Capture the cell that displays the provided text and extract its [x, y] central coordinate. 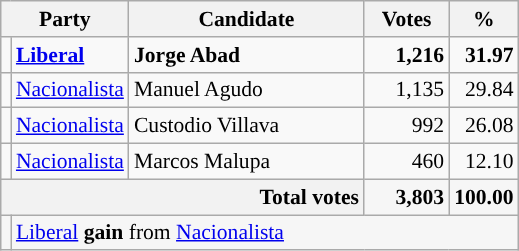
12.10 [484, 162]
% [484, 19]
992 [406, 126]
26.08 [484, 126]
460 [406, 162]
1,135 [406, 90]
Candidate [246, 19]
1,216 [406, 55]
Custodio Villava [246, 126]
Jorge Abad [246, 55]
Votes [406, 19]
100.00 [484, 197]
Manuel Agudo [246, 90]
31.97 [484, 55]
29.84 [484, 90]
Liberal gain from Nacionalista [265, 233]
Liberal [70, 55]
3,803 [406, 197]
Total votes [182, 197]
Marcos Malupa [246, 162]
Party [65, 19]
